Search for the cell housing the specified text and yield its [x, y] center coordinate. 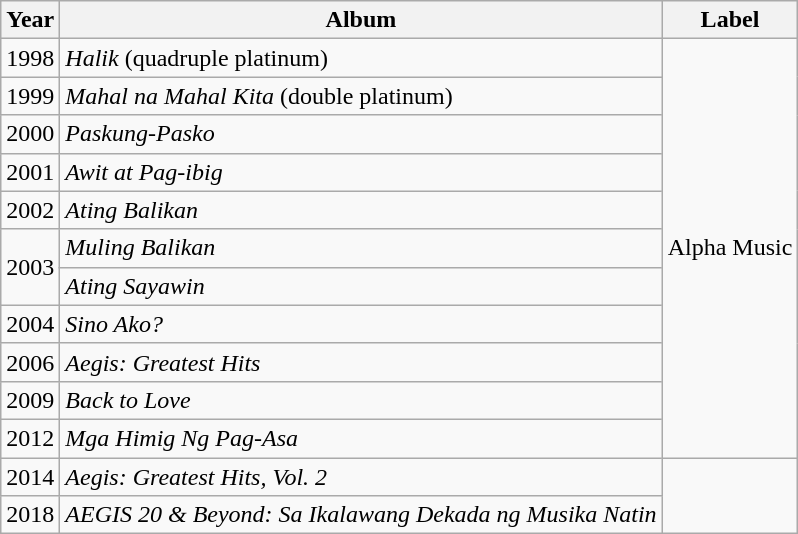
Paskung-Pasko [361, 134]
2001 [30, 172]
AEGIS 20 & Beyond: Sa Ikalawang Dekada ng Musika Natin [361, 515]
Aegis: Greatest Hits, Vol. 2 [361, 477]
2012 [30, 438]
Ating Balikan [361, 210]
2004 [30, 324]
Sino Ako? [361, 324]
Mahal na Mahal Kita (double platinum) [361, 96]
Alpha Music [730, 248]
2003 [30, 267]
Year [30, 20]
2006 [30, 362]
Ating Sayawin [361, 286]
Back to Love [361, 400]
2018 [30, 515]
2009 [30, 400]
2000 [30, 134]
Awit at Pag-ibig [361, 172]
2002 [30, 210]
Mga Himig Ng Pag-Asa [361, 438]
Halik (quadruple platinum) [361, 58]
Muling Balikan [361, 248]
Aegis: Greatest Hits [361, 362]
Label [730, 20]
2014 [30, 477]
1998 [30, 58]
1999 [30, 96]
Album [361, 20]
